Return the (x, y) coordinate for the center point of the cell that contains the specified text.  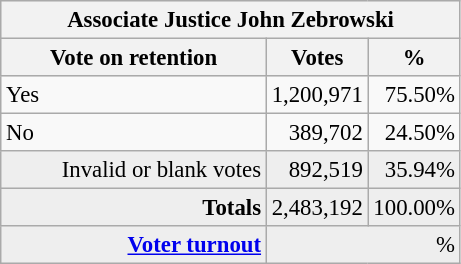
Voter turnout (134, 245)
Vote on retention (134, 58)
100.00% (414, 208)
1,200,971 (317, 95)
35.94% (414, 170)
2,483,192 (317, 208)
892,519 (317, 170)
Votes (317, 58)
75.50% (414, 95)
Associate Justice John Zebrowski (231, 20)
389,702 (317, 133)
No (134, 133)
Totals (134, 208)
24.50% (414, 133)
Yes (134, 95)
Invalid or blank votes (134, 170)
